For the text-containing cell, return its midpoint in (X, Y) coordinate format. 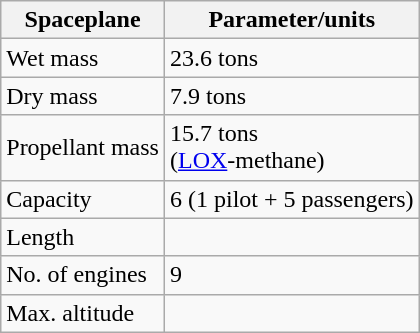
Spaceplane (83, 20)
Propellant mass (83, 148)
23.6 tons (292, 58)
Wet mass (83, 58)
No. of engines (83, 275)
Parameter/units (292, 20)
Length (83, 237)
6 (1 pilot + 5 passengers) (292, 199)
Dry mass (83, 96)
9 (292, 275)
Max. altitude (83, 313)
15.7 tons(LOX-methane) (292, 148)
Capacity (83, 199)
7.9 tons (292, 96)
